Return (X, Y) of the center of cell containing provided text 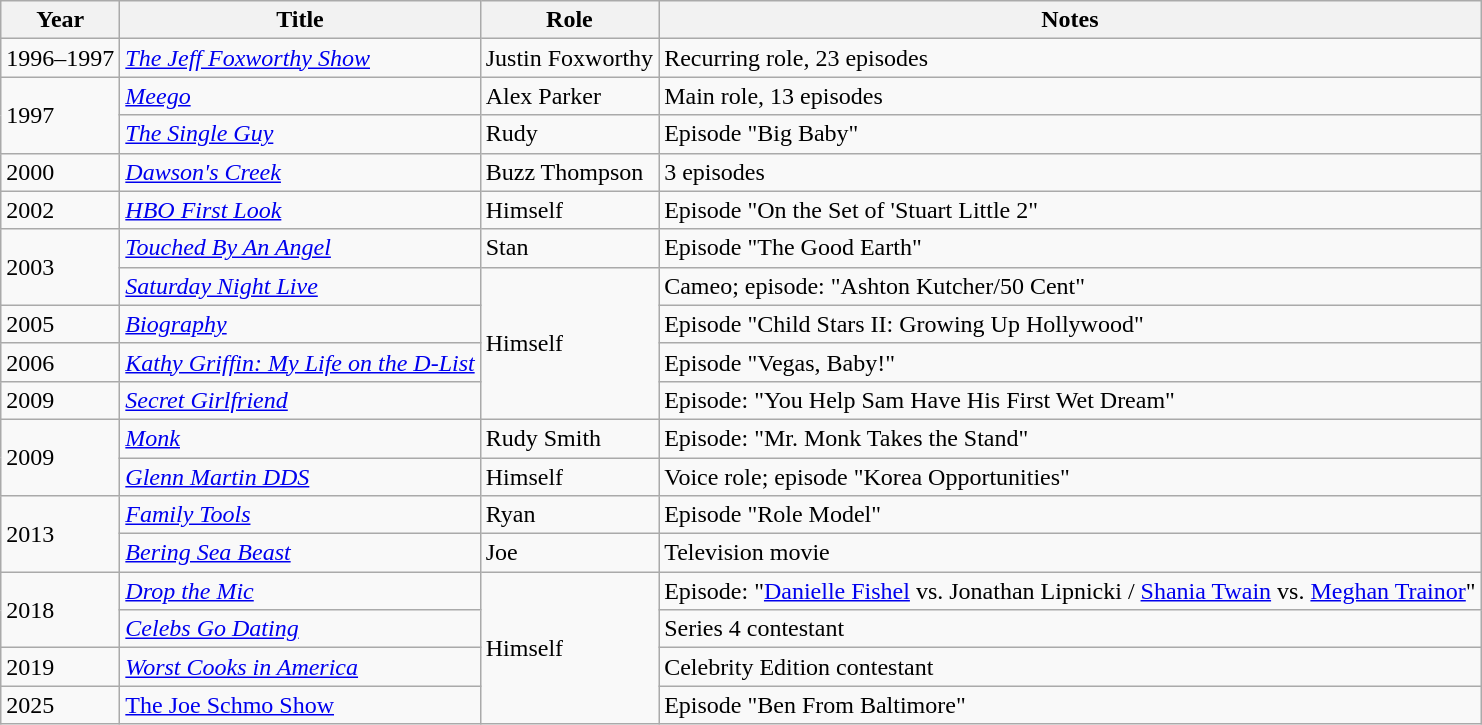
Meego (300, 96)
Recurring role, 23 episodes (1070, 58)
2019 (60, 667)
1996–1997 (60, 58)
Series 4 contestant (1070, 629)
The Joe Schmo Show (300, 705)
Episode "Role Model" (1070, 515)
Touched By An Angel (300, 248)
2025 (60, 705)
Worst Cooks in America (300, 667)
Ryan (569, 515)
Kathy Griffin: My Life on the D-List (300, 362)
2013 (60, 534)
Role (569, 20)
Family Tools (300, 515)
Joe (569, 553)
Voice role; episode "Korea Opportunities" (1070, 477)
Episode: "Mr. Monk Takes the Stand" (1070, 438)
Alex Parker (569, 96)
Drop the Mic (300, 591)
Episode "The Good Earth" (1070, 248)
Episode: "Danielle Fishel vs. Jonathan Lipnicki / Shania Twain vs. Meghan Trainor" (1070, 591)
Glenn Martin DDS (300, 477)
Episode "Big Baby" (1070, 134)
The Jeff Foxworthy Show (300, 58)
Dawson's Creek (300, 172)
3 episodes (1070, 172)
Justin Foxworthy (569, 58)
Year (60, 20)
Title (300, 20)
Saturday Night Live (300, 286)
Biography (300, 324)
2003 (60, 267)
Rudy (569, 134)
2006 (60, 362)
Stan (569, 248)
Cameo; episode: "Ashton Kutcher/50 Cent" (1070, 286)
Episode "Vegas, Baby!" (1070, 362)
1997 (60, 115)
Bering Sea Beast (300, 553)
2005 (60, 324)
Notes (1070, 20)
Television movie (1070, 553)
Rudy Smith (569, 438)
Buzz Thompson (569, 172)
2018 (60, 610)
Episode "Ben From Baltimore" (1070, 705)
Episode "On the Set of 'Stuart Little 2" (1070, 210)
Episode "Child Stars II: Growing Up Hollywood" (1070, 324)
The Single Guy (300, 134)
2002 (60, 210)
HBO First Look (300, 210)
Main role, 13 episodes (1070, 96)
Celebrity Edition contestant (1070, 667)
Episode: "You Help Sam Have His First Wet Dream" (1070, 400)
2000 (60, 172)
Monk (300, 438)
Celebs Go Dating (300, 629)
Secret Girlfriend (300, 400)
